Provide the (X, Y) coordinate of the cell's center where the given text is located.  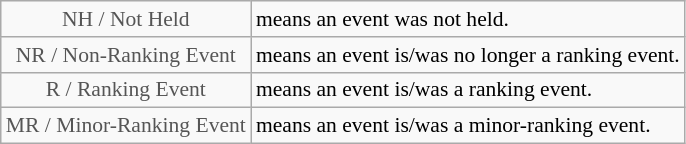
means an event is/was a ranking event. (468, 90)
means an event is/was a minor-ranking event. (468, 126)
means an event is/was no longer a ranking event. (468, 55)
MR / Minor-Ranking Event (126, 126)
means an event was not held. (468, 19)
NH / Not Held (126, 19)
NR / Non-Ranking Event (126, 55)
R / Ranking Event (126, 90)
